Detect which cell encompasses the target text, then output its [x, y] center coordinate. 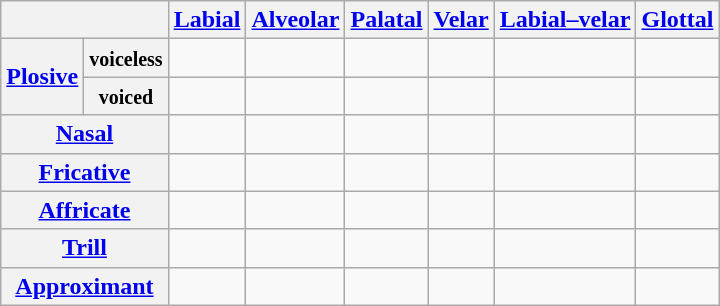
Plosive [42, 77]
Palatal [386, 20]
voiceless [126, 58]
Glottal [678, 20]
Fricative [84, 172]
Alveolar [296, 20]
Labial–velar [565, 20]
Trill [84, 248]
Approximant [84, 286]
Nasal [84, 134]
Velar [461, 20]
Labial [207, 20]
Affricate [84, 210]
voiced [126, 96]
